Extract the (x, y) coordinate from the center of the cell holding the provided text.  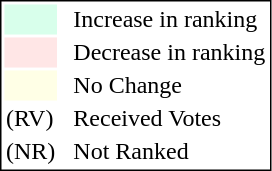
Received Votes (170, 119)
Decrease in ranking (170, 53)
(RV) (30, 119)
No Change (170, 85)
(NR) (30, 151)
Not Ranked (170, 151)
Increase in ranking (170, 19)
